From the cell containing the given text, extract its center point as [X, Y] coordinate. 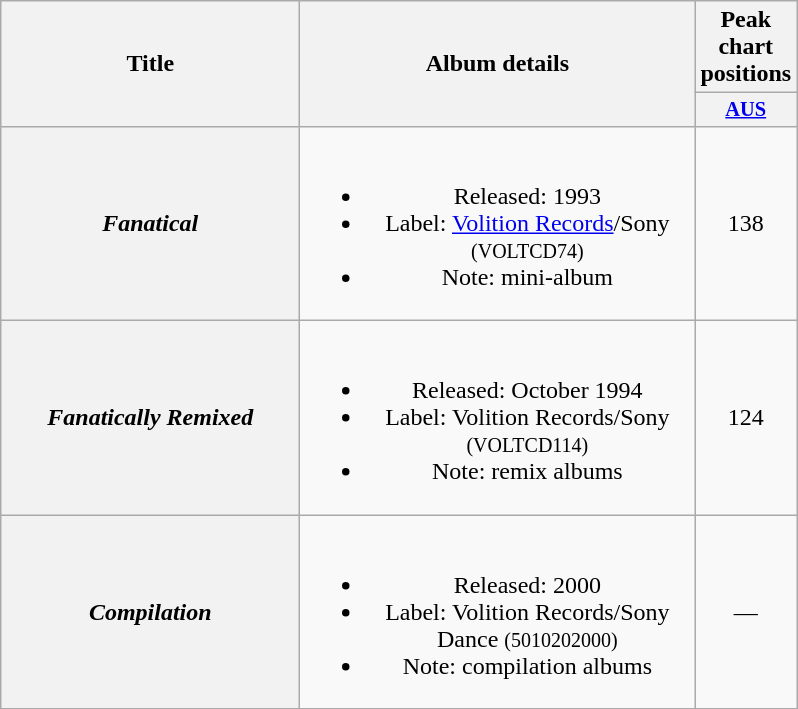
AUS [746, 110]
Released: October 1994Label: Volition Records/Sony (VOLTCD114)Note: remix albums [498, 418]
Fanatically Remixed [150, 418]
124 [746, 418]
Released: 2000Label: Volition Records/Sony Dance (5010202000)Note: compilation albums [498, 612]
— [746, 612]
138 [746, 223]
Album details [498, 64]
Compilation [150, 612]
Released: 1993Label: Volition Records/Sony (VOLTCD74)Note: mini-album [498, 223]
Peak chartpositions [746, 47]
Title [150, 64]
Fanatical [150, 223]
